Determine the (x, y) coordinate at the center of the cell enclosing the given text.  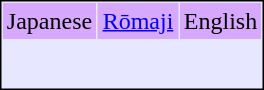
English (220, 21)
Rōmaji (138, 21)
Japanese (49, 21)
